Return the (x, y) coordinate for the center point of the cell that contains the specified text.  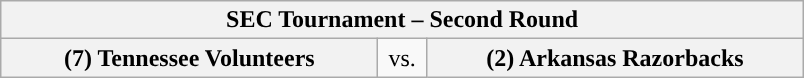
(7) Tennessee Volunteers (190, 58)
(2) Arkansas Razorbacks (614, 58)
vs. (402, 58)
SEC Tournament – Second Round (402, 20)
